Identify which cell holds the provided text, then report its (X, Y) central coordinate. 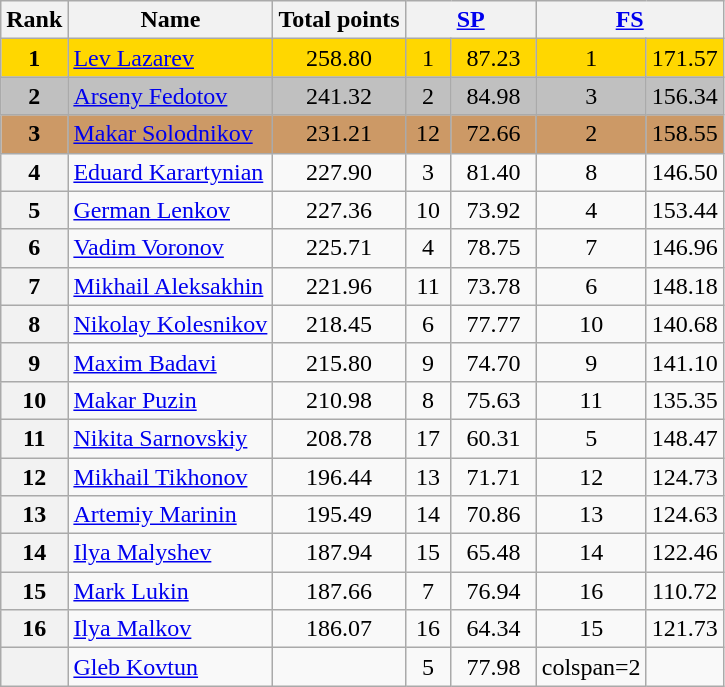
195.49 (339, 515)
156.34 (684, 96)
Mark Lukin (170, 591)
64.34 (494, 629)
Arseny Fedotov (170, 96)
208.78 (339, 438)
158.55 (684, 134)
124.73 (684, 477)
73.92 (494, 210)
73.78 (494, 286)
187.94 (339, 553)
215.80 (339, 362)
Total points (339, 20)
171.57 (684, 58)
210.98 (339, 400)
225.71 (339, 248)
148.18 (684, 286)
Name (170, 20)
Mikhail Tikhonov (170, 477)
Mikhail Aleksakhin (170, 286)
227.36 (339, 210)
Makar Solodnikov (170, 134)
122.46 (684, 553)
121.73 (684, 629)
Artemiy Marinin (170, 515)
Nikolay Kolesnikov (170, 324)
87.23 (494, 58)
227.90 (339, 172)
196.44 (339, 477)
146.50 (684, 172)
Lev Lazarev (170, 58)
241.32 (339, 96)
218.45 (339, 324)
Ilya Malkov (170, 629)
Vadim Voronov (170, 248)
SP (470, 20)
72.66 (494, 134)
110.72 (684, 591)
74.70 (494, 362)
141.10 (684, 362)
Makar Puzin (170, 400)
186.07 (339, 629)
FS (630, 20)
187.66 (339, 591)
140.68 (684, 324)
221.96 (339, 286)
81.40 (494, 172)
17 (428, 438)
75.63 (494, 400)
231.21 (339, 134)
76.94 (494, 591)
Ilya Malyshev (170, 553)
146.96 (684, 248)
Maxim Badavi (170, 362)
258.80 (339, 58)
78.75 (494, 248)
German Lenkov (170, 210)
124.63 (684, 515)
Nikita Sarnovskiy (170, 438)
Rank (34, 20)
60.31 (494, 438)
84.98 (494, 96)
77.98 (494, 667)
Eduard Karartynian (170, 172)
153.44 (684, 210)
71.71 (494, 477)
65.48 (494, 553)
70.86 (494, 515)
77.77 (494, 324)
Gleb Kovtun (170, 667)
148.47 (684, 438)
135.35 (684, 400)
colspan=2 (591, 667)
